Provide the (X, Y) coordinate of the cell's center where the given text is located.  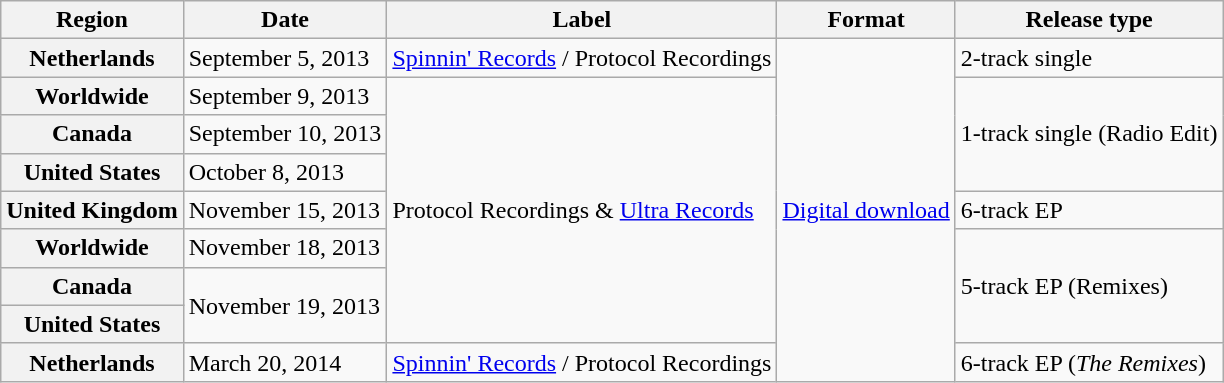
Label (582, 20)
Digital download (866, 210)
Release type (1089, 20)
United Kingdom (92, 210)
October 8, 2013 (285, 172)
6-track EP (1089, 210)
1-track single (Radio Edit) (1089, 134)
November 15, 2013 (285, 210)
November 18, 2013 (285, 248)
November 19, 2013 (285, 305)
Region (92, 20)
6-track EP (The Remixes) (1089, 362)
Date (285, 20)
Format (866, 20)
Protocol Recordings & Ultra Records (582, 210)
September 5, 2013 (285, 58)
September 10, 2013 (285, 134)
2-track single (1089, 58)
September 9, 2013 (285, 96)
March 20, 2014 (285, 362)
5-track EP (Remixes) (1089, 286)
